Determine the [X, Y] coordinate at the center of the cell enclosing the given text.  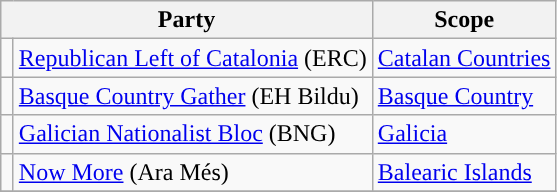
Basque Country Gather (EH Bildu) [192, 96]
Galician Nationalist Bloc (BNG) [192, 134]
Galicia [464, 134]
Now More (Ara Més) [192, 172]
Basque Country [464, 96]
Balearic Islands [464, 172]
Party [187, 20]
Catalan Countries [464, 58]
Scope [464, 20]
Republican Left of Catalonia (ERC) [192, 58]
